Pinpoint the cell where the given text exists, returning its (x, y) midpoint coordinate. 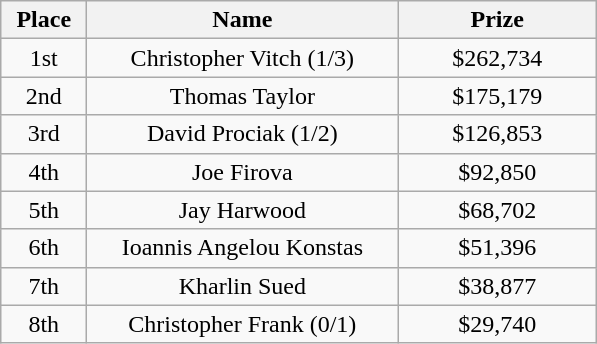
David Prociak (1/2) (242, 134)
Place (44, 20)
1st (44, 58)
$38,877 (498, 286)
Joe Firova (242, 172)
$68,702 (498, 210)
$126,853 (498, 134)
$29,740 (498, 324)
Prize (498, 20)
4th (44, 172)
Kharlin Sued (242, 286)
Jay Harwood (242, 210)
3rd (44, 134)
2nd (44, 96)
8th (44, 324)
$51,396 (498, 248)
Christopher Vitch (1/3) (242, 58)
Ioannis Angelou Konstas (242, 248)
$92,850 (498, 172)
$175,179 (498, 96)
Christopher Frank (0/1) (242, 324)
6th (44, 248)
$262,734 (498, 58)
7th (44, 286)
Thomas Taylor (242, 96)
5th (44, 210)
Name (242, 20)
